Detect which cell encompasses the target text, then output its (X, Y) center coordinate. 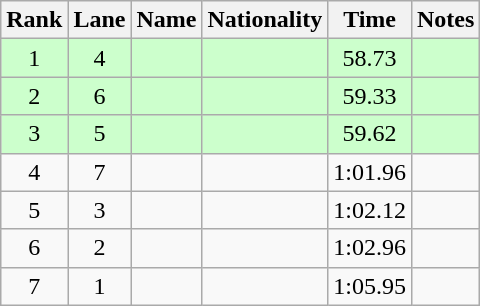
59.33 (370, 96)
1:01.96 (370, 172)
1:02.12 (370, 210)
1:02.96 (370, 248)
59.62 (370, 134)
Nationality (265, 20)
Time (370, 20)
Name (166, 20)
Notes (445, 20)
58.73 (370, 58)
Lane (100, 20)
Rank (34, 20)
1:05.95 (370, 286)
